Scan for the cell matching the given text and deliver its [X, Y] coordinate at center. 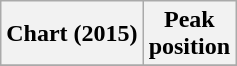
Chart (2015) [72, 34]
Peakposition [189, 34]
